Detect which cell encompasses the target text, then output its (X, Y) center coordinate. 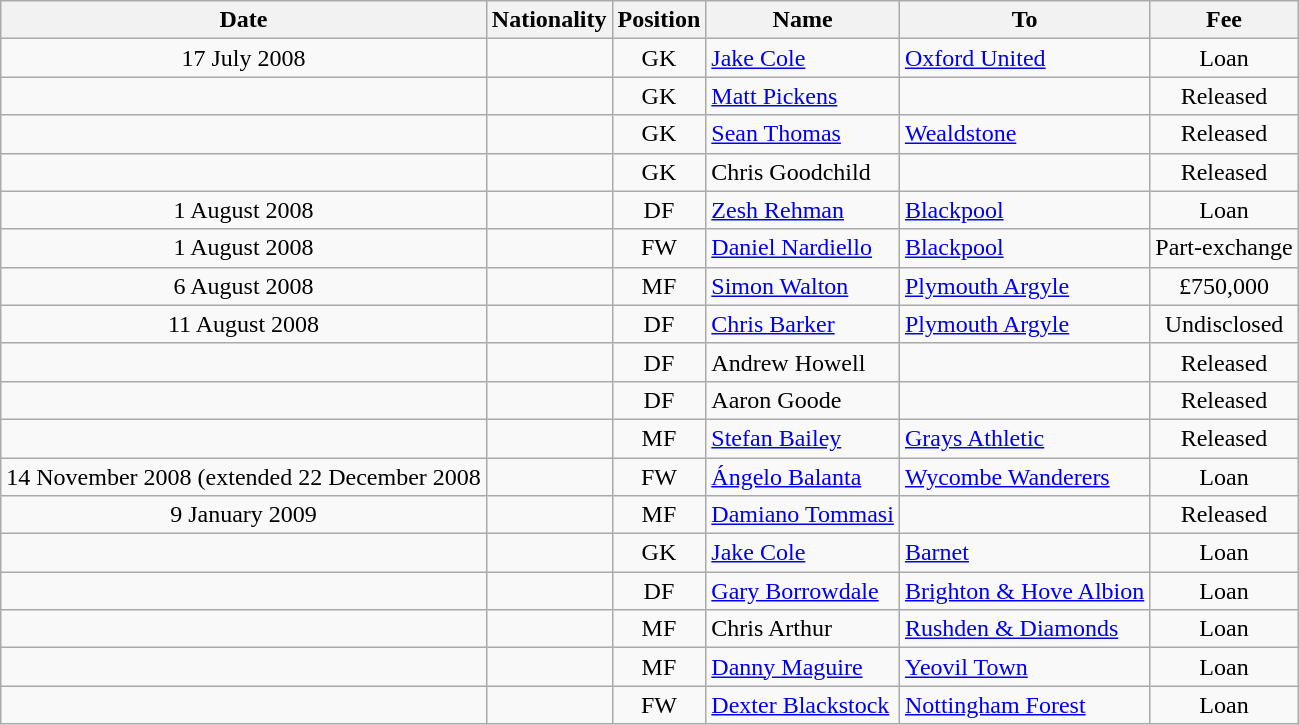
£750,000 (1224, 286)
Undisclosed (1224, 324)
Simon Walton (803, 286)
Chris Goodchild (803, 172)
9 January 2009 (244, 515)
Stefan Bailey (803, 438)
To (1024, 20)
Matt Pickens (803, 96)
Date (244, 20)
Part-exchange (1224, 248)
Dexter Blackstock (803, 705)
Grays Athletic (1024, 438)
Daniel Nardiello (803, 248)
Chris Barker (803, 324)
Yeovil Town (1024, 667)
Barnet (1024, 553)
Zesh Rehman (803, 210)
17 July 2008 (244, 58)
Brighton & Hove Albion (1024, 591)
Aaron Goode (803, 400)
Danny Maguire (803, 667)
Damiano Tommasi (803, 515)
Rushden & Diamonds (1024, 629)
Position (659, 20)
Andrew Howell (803, 362)
Ángelo Balanta (803, 477)
11 August 2008 (244, 324)
Nottingham Forest (1024, 705)
Nationality (549, 20)
Fee (1224, 20)
14 November 2008 (extended 22 December 2008 (244, 477)
Name (803, 20)
Chris Arthur (803, 629)
Oxford United (1024, 58)
Gary Borrowdale (803, 591)
Wycombe Wanderers (1024, 477)
Wealdstone (1024, 134)
Sean Thomas (803, 134)
6 August 2008 (244, 286)
